Find where the given text appears and provide that cell's center as [x, y] coordinate. 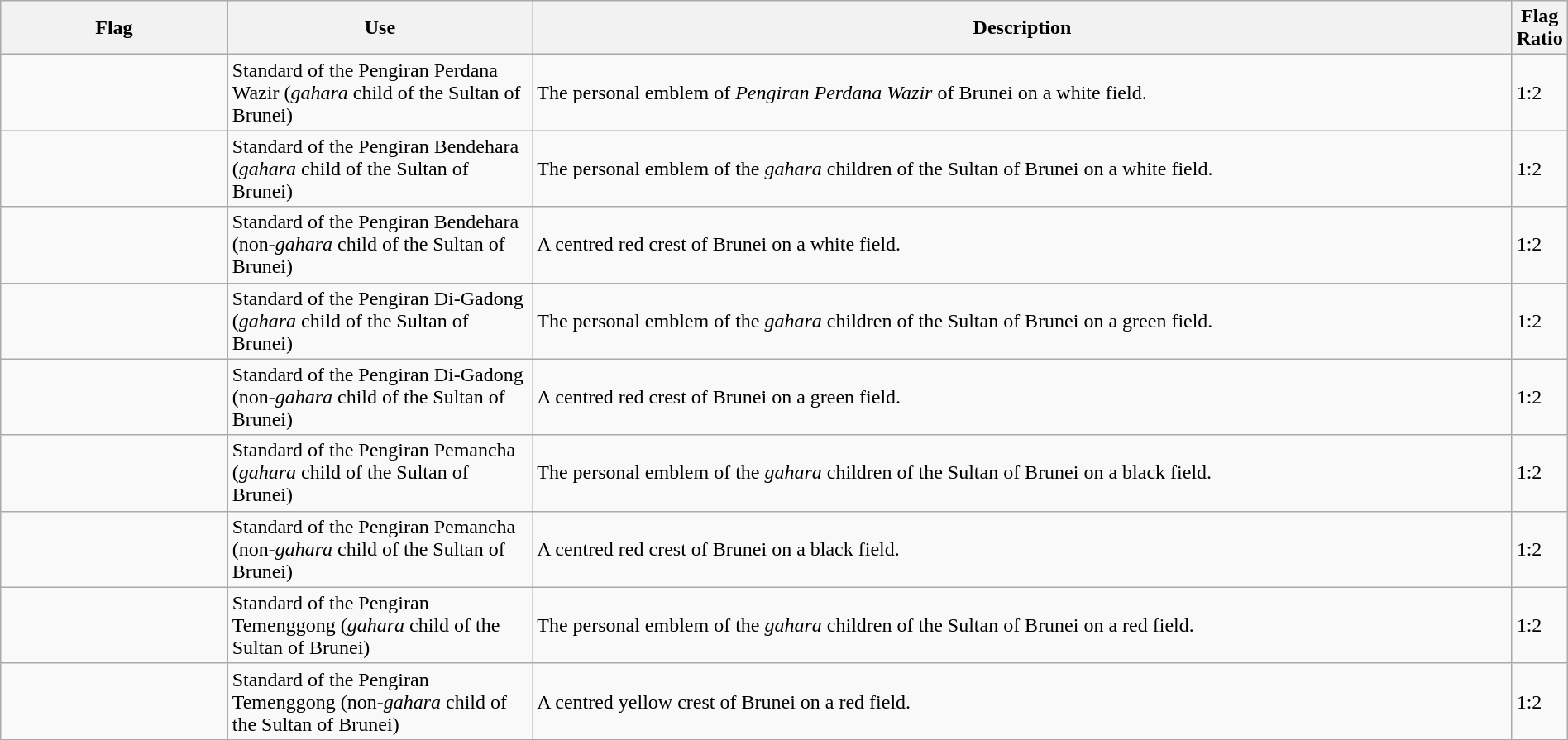
Standard of the Pengiran Bendehara (gahara child of the Sultan of Brunei) [380, 169]
Standard of the Pengiran Pemancha (non-gahara child of the Sultan of Brunei) [380, 549]
Flag Ratio [1540, 28]
A centred red crest of Brunei on a white field. [1022, 245]
The personal emblem of Pengiran Perdana Wazir of Brunei on a white field. [1022, 93]
Standard of the Pengiran Pemancha (gahara child of the Sultan of Brunei) [380, 473]
Standard of the Pengiran Di-Gadong (gahara child of the Sultan of Brunei) [380, 321]
Flag [114, 28]
The personal emblem of the gahara children of the Sultan of Brunei on a green field. [1022, 321]
The personal emblem of the gahara children of the Sultan of Brunei on a white field. [1022, 169]
Standard of the Pengiran Temenggong (gahara child of the Sultan of Brunei) [380, 625]
Use [380, 28]
Standard of the Pengiran Di-Gadong (non-gahara child of the Sultan of Brunei) [380, 397]
Standard of the Pengiran Temenggong (non-gahara child of the Sultan of Brunei) [380, 701]
A centred red crest of Brunei on a black field. [1022, 549]
A centred yellow crest of Brunei on a red field. [1022, 701]
Description [1022, 28]
A centred red crest of Brunei on a green field. [1022, 397]
Standard of the Pengiran Bendehara (non-gahara child of the Sultan of Brunei) [380, 245]
The personal emblem of the gahara children of the Sultan of Brunei on a red field. [1022, 625]
Standard of the Pengiran Perdana Wazir (gahara child of the Sultan of Brunei) [380, 93]
The personal emblem of the gahara children of the Sultan of Brunei on a black field. [1022, 473]
